Detect which cell encompasses the target text, then output its [x, y] center coordinate. 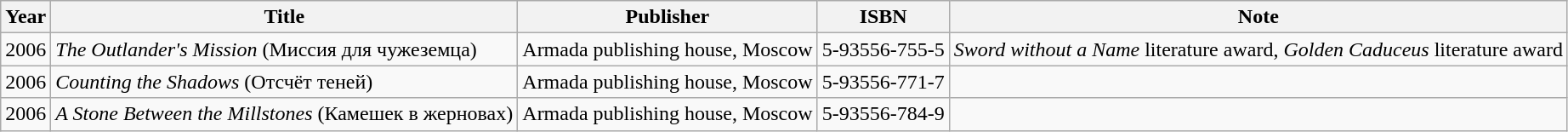
5-93556-771-7 [883, 82]
5-93556-784-9 [883, 114]
ISBN [883, 17]
A Stone Between the Millstones (Камешек в жерновах) [284, 114]
Note [1258, 17]
The Outlander's Mission (Миссия для чужеземца) [284, 49]
5-93556-755-5 [883, 49]
Year [26, 17]
Sword without a Name literature award, Golden Caduceus literature award [1258, 49]
Title [284, 17]
Publisher [668, 17]
Counting the Shadows (Отсчёт теней) [284, 82]
